From the cell containing the given text, extract its center point as [X, Y] coordinate. 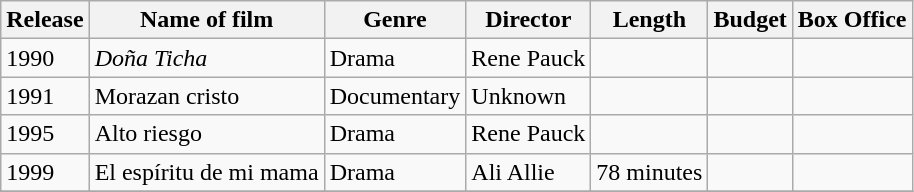
Director [528, 20]
Release [45, 20]
1990 [45, 58]
Morazan cristo [206, 96]
El espíritu de mi mama [206, 172]
1991 [45, 96]
Ali Allie [528, 172]
Budget [750, 20]
Box Office [852, 20]
1995 [45, 134]
Length [650, 20]
Genre [395, 20]
78 minutes [650, 172]
Name of film [206, 20]
1999 [45, 172]
Alto riesgo [206, 134]
Doña Ticha [206, 58]
Unknown [528, 96]
Documentary [395, 96]
